Return (X, Y) of the center of cell containing provided text 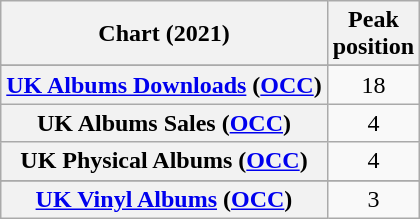
UK Albums Downloads (OCC) (164, 85)
UK Physical Albums (OCC) (164, 161)
UK Albums Sales (OCC) (164, 123)
3 (373, 199)
UK Vinyl Albums (OCC) (164, 199)
Peakposition (373, 34)
18 (373, 85)
Chart (2021) (164, 34)
